Return the [x, y] coordinate for the center point of the cell that contains the specified text.  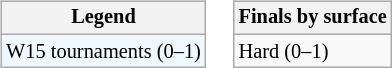
W15 tournaments (0–1) [103, 51]
Finals by surface [313, 18]
Legend [103, 18]
Hard (0–1) [313, 51]
